Find where the given text appears and provide that cell's center as [X, Y] coordinate. 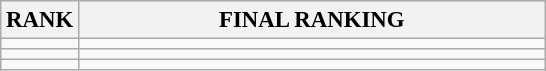
FINAL RANKING [312, 20]
RANK [40, 20]
